From the cell containing the given text, extract its center point as [X, Y] coordinate. 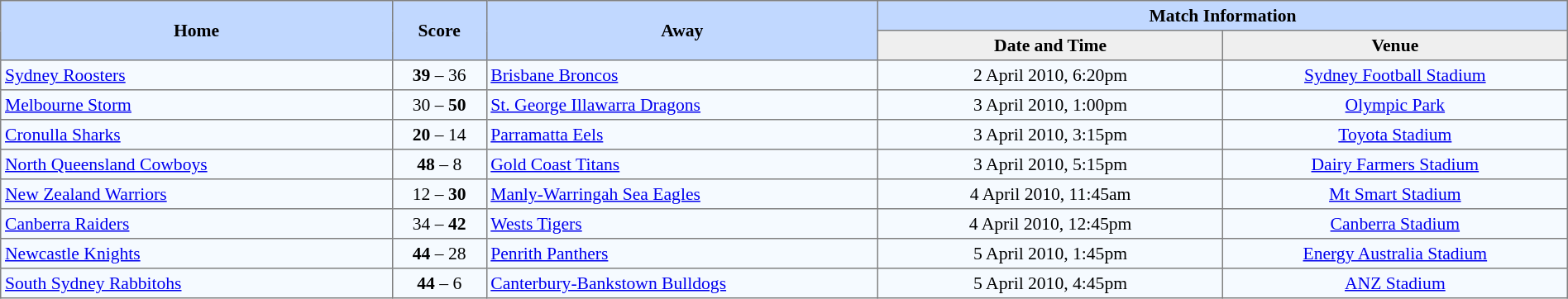
Home [197, 31]
Canberra Raiders [197, 224]
Parramatta Eels [682, 135]
Cronulla Sharks [197, 135]
Score [439, 31]
Venue [1394, 45]
Penrith Panthers [682, 254]
Manly-Warringah Sea Eagles [682, 194]
Dairy Farmers Stadium [1394, 164]
Toyota Stadium [1394, 135]
Mt Smart Stadium [1394, 194]
Sydney Football Stadium [1394, 75]
4 April 2010, 12:45pm [1050, 224]
44 – 28 [439, 254]
30 – 50 [439, 105]
North Queensland Cowboys [197, 164]
Melbourne Storm [197, 105]
Match Information [1223, 16]
Sydney Roosters [197, 75]
Gold Coast Titans [682, 164]
ANZ Stadium [1394, 283]
4 April 2010, 11:45am [1050, 194]
3 April 2010, 1:00pm [1050, 105]
20 – 14 [439, 135]
St. George Illawarra Dragons [682, 105]
Canterbury-Bankstown Bulldogs [682, 283]
Energy Australia Stadium [1394, 254]
Away [682, 31]
Wests Tigers [682, 224]
39 – 36 [439, 75]
Newcastle Knights [197, 254]
3 April 2010, 5:15pm [1050, 164]
Canberra Stadium [1394, 224]
5 April 2010, 4:45pm [1050, 283]
New Zealand Warriors [197, 194]
34 – 42 [439, 224]
44 – 6 [439, 283]
12 – 30 [439, 194]
48 – 8 [439, 164]
South Sydney Rabbitohs [197, 283]
Olympic Park [1394, 105]
3 April 2010, 3:15pm [1050, 135]
Brisbane Broncos [682, 75]
5 April 2010, 1:45pm [1050, 254]
2 April 2010, 6:20pm [1050, 75]
Date and Time [1050, 45]
